From the cell containing the given text, extract its center point as [x, y] coordinate. 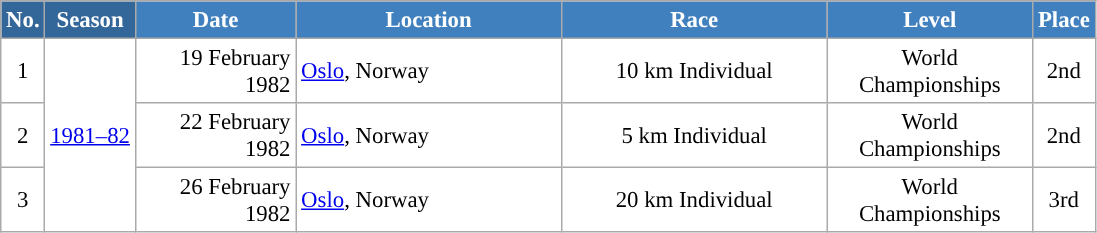
5 km Individual [694, 136]
1 [23, 72]
2 [23, 136]
Place [1064, 20]
19 February 1982 [216, 72]
Level [930, 20]
Date [216, 20]
Season [90, 20]
3rd [1064, 200]
3 [23, 200]
10 km Individual [694, 72]
Location [429, 20]
No. [23, 20]
20 km Individual [694, 200]
22 February 1982 [216, 136]
Race [694, 20]
26 February 1982 [216, 200]
1981–82 [90, 136]
